Detect which cell encompasses the target text, then output its (x, y) center coordinate. 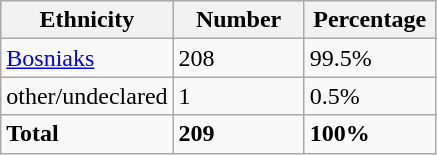
other/undeclared (87, 96)
209 (238, 134)
Percentage (370, 20)
100% (370, 134)
Number (238, 20)
Bosniaks (87, 58)
208 (238, 58)
1 (238, 96)
Ethnicity (87, 20)
Total (87, 134)
99.5% (370, 58)
0.5% (370, 96)
